Identify which cell holds the provided text, then report its [X, Y] central coordinate. 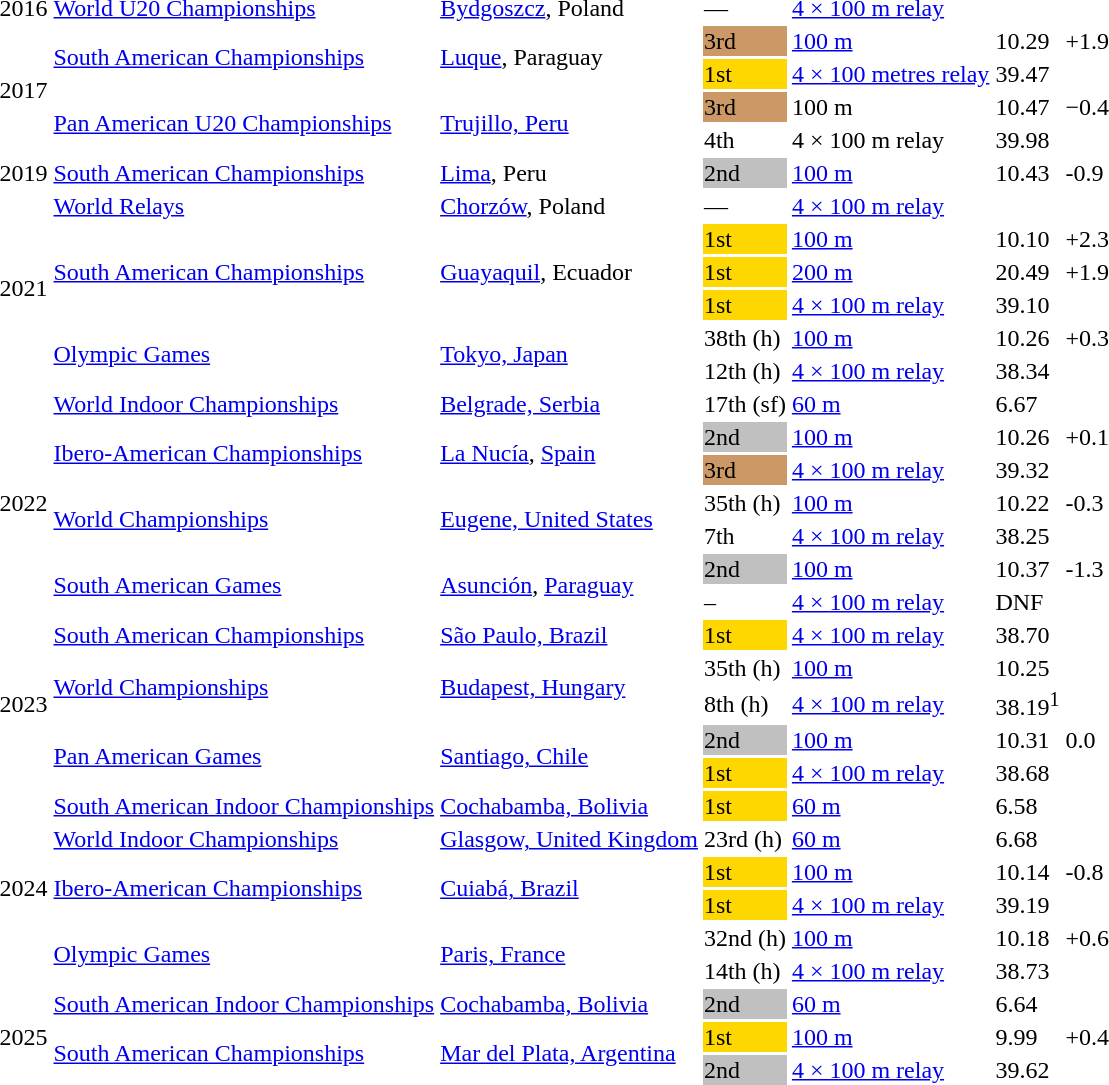
Tokyo, Japan [570, 354]
9.99 [1028, 1037]
Eugene, United States [570, 520]
Santiago, Chile [570, 756]
Luque, Paraguay [570, 58]
38.73 [1028, 971]
38.34 [1028, 371]
Mar del Plata, Argentina [570, 1054]
São Paulo, Brazil [570, 635]
10.31 [1028, 740]
Cuiabá, Brazil [570, 888]
4th [744, 140]
6.64 [1028, 1004]
17th (sf) [744, 404]
Pan American Games [244, 756]
12th (h) [744, 371]
6.67 [1028, 404]
Budapest, Hungary [570, 688]
39.32 [1028, 470]
South American Games [244, 586]
– [744, 602]
10.37 [1028, 569]
La Nucía, Spain [570, 454]
23rd (h) [744, 839]
Glasgow, United Kingdom [570, 839]
38.191 [1028, 704]
32nd (h) [744, 938]
Asunción, Paraguay [570, 586]
6.68 [1028, 839]
4 × 100 metres relay [890, 74]
38.68 [1028, 773]
— [744, 206]
Paris, France [570, 954]
10.14 [1028, 872]
38.70 [1028, 635]
World Relays [244, 206]
10.10 [1028, 239]
38th (h) [744, 338]
14th (h) [744, 971]
Pan American U20 Championships [244, 124]
Belgrade, Serbia [570, 404]
10.25 [1028, 668]
39.47 [1028, 74]
Chorzów, Poland [570, 206]
200 m [890, 272]
39.19 [1028, 905]
7th [744, 536]
10.18 [1028, 938]
10.22 [1028, 503]
Lima, Peru [570, 173]
39.98 [1028, 140]
20.49 [1028, 272]
10.47 [1028, 107]
6.58 [1028, 806]
Trujillo, Peru [570, 124]
10.43 [1028, 173]
39.10 [1028, 305]
39.62 [1028, 1070]
8th (h) [744, 704]
Guayaquil, Ecuador [570, 272]
10.29 [1028, 41]
DNF [1028, 602]
38.25 [1028, 536]
